Provide the (X, Y) coordinate of the cell's center where the given text is located.  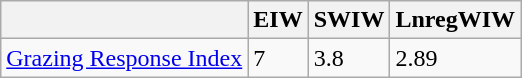
3.8 (349, 58)
LnregWIW (456, 20)
EIW (278, 20)
SWIW (349, 20)
2.89 (456, 58)
Grazing Response Index (124, 58)
7 (278, 58)
